Provide the [x, y] coordinate of the cell's center where the given text is located.  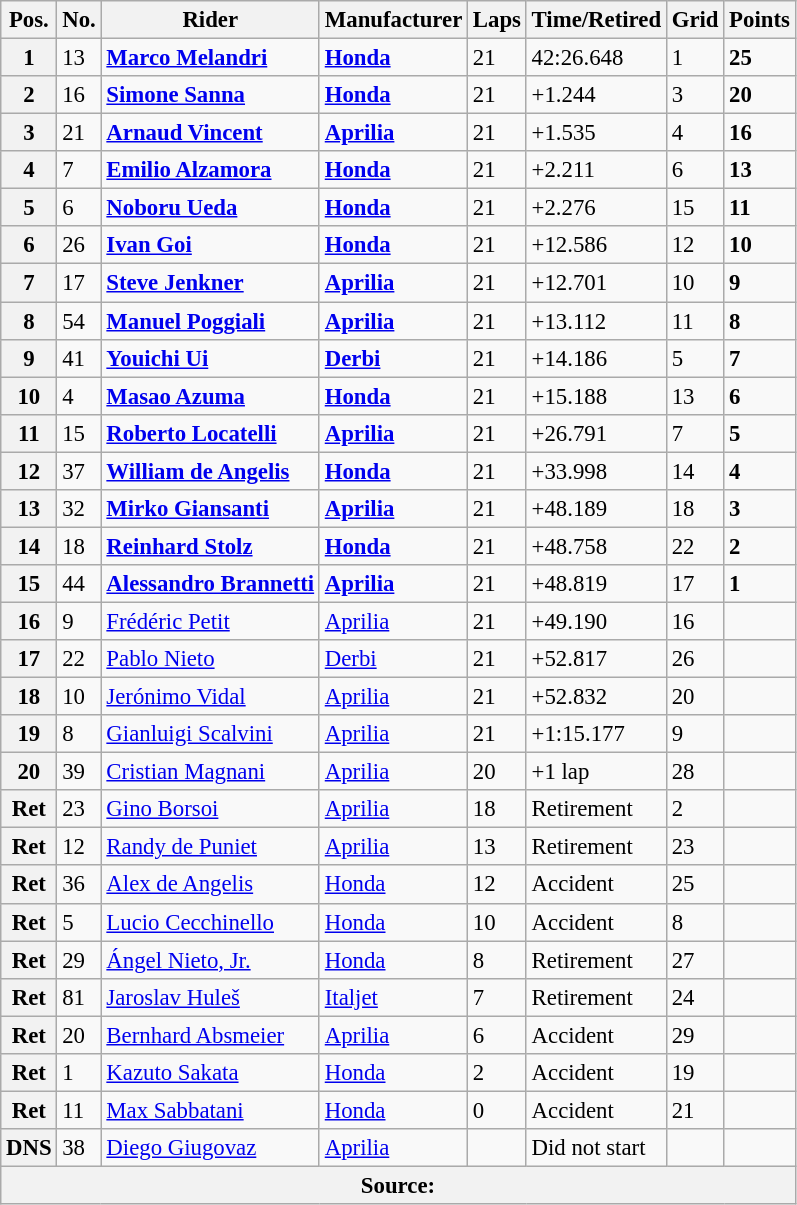
+1.535 [596, 133]
+12.701 [596, 283]
Frédéric Petit [210, 621]
Noboru Ueda [210, 208]
37 [79, 471]
Time/Retired [596, 20]
Jaroslav Huleš [210, 997]
Emilio Alzamora [210, 170]
Bernhard Absmeier [210, 1035]
Laps [498, 20]
+1 lap [596, 772]
42:26.648 [596, 58]
No. [79, 20]
Italjet [393, 997]
24 [694, 997]
+15.188 [596, 396]
Lucio Cecchinello [210, 922]
Steve Jenkner [210, 283]
Reinhard Stolz [210, 546]
Simone Sanna [210, 95]
+49.190 [596, 621]
Arnaud Vincent [210, 133]
+2.276 [596, 208]
+1:15.177 [596, 734]
+12.586 [596, 245]
81 [79, 997]
36 [79, 885]
Cristian Magnani [210, 772]
44 [79, 584]
Manuel Poggiali [210, 321]
DNS [29, 1148]
Masao Azuma [210, 396]
+52.817 [596, 659]
Pablo Nieto [210, 659]
38 [79, 1148]
Points [760, 20]
Manufacturer [393, 20]
Roberto Locatelli [210, 433]
+26.791 [596, 433]
Marco Melandri [210, 58]
+1.244 [596, 95]
28 [694, 772]
Ivan Goi [210, 245]
Diego Giugovaz [210, 1148]
Source: [398, 1185]
Alessandro Brannetti [210, 584]
32 [79, 509]
Jerónimo Vidal [210, 697]
Gianluigi Scalvini [210, 734]
+48.758 [596, 546]
Max Sabbatani [210, 1110]
54 [79, 321]
+33.998 [596, 471]
+13.112 [596, 321]
Pos. [29, 20]
+48.189 [596, 509]
0 [498, 1110]
41 [79, 358]
27 [694, 960]
+52.832 [596, 697]
Youichi Ui [210, 358]
+48.819 [596, 584]
Alex de Angelis [210, 885]
Mirko Giansanti [210, 509]
39 [79, 772]
Did not start [596, 1148]
+2.211 [596, 170]
Kazuto Sakata [210, 1073]
Ángel Nieto, Jr. [210, 960]
Gino Borsoi [210, 809]
Rider [210, 20]
Grid [694, 20]
+14.186 [596, 358]
Randy de Puniet [210, 847]
William de Angelis [210, 471]
